Determine the [x, y] coordinate at the center of the cell enclosing the given text.  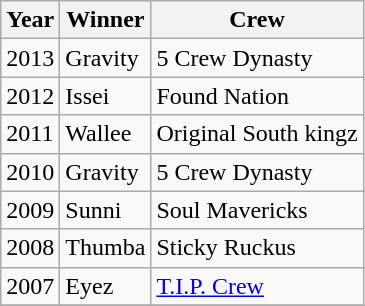
Year [30, 20]
Issei [106, 96]
Winner [106, 20]
Original South kingz [257, 134]
Thumba [106, 248]
Eyez [106, 286]
2008 [30, 248]
2007 [30, 286]
Soul Mavericks [257, 210]
2013 [30, 58]
2010 [30, 172]
T.I.P. Crew [257, 286]
Wallee [106, 134]
Crew [257, 20]
2009 [30, 210]
Found Nation [257, 96]
2012 [30, 96]
Sunni [106, 210]
2011 [30, 134]
Sticky Ruckus [257, 248]
